Capture the cell that displays the provided text and extract its (x, y) central coordinate. 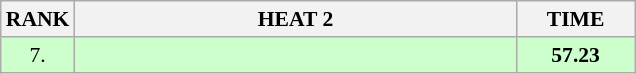
HEAT 2 (295, 19)
57.23 (576, 55)
7. (38, 55)
TIME (576, 19)
RANK (38, 19)
